Output the [X, Y] coordinate of the center of the cell containing the given text.  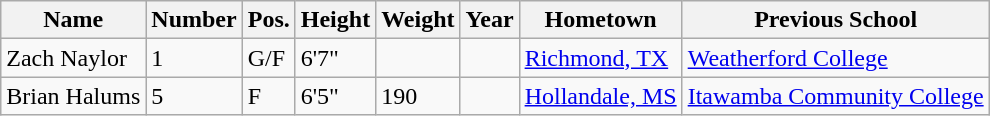
Weight [418, 20]
6'7" [335, 58]
190 [418, 96]
6'5" [335, 96]
1 [194, 58]
Hometown [600, 20]
Previous School [836, 20]
F [268, 96]
Year [490, 20]
Weatherford College [836, 58]
Brian Halums [74, 96]
Name [74, 20]
5 [194, 96]
Number [194, 20]
Height [335, 20]
Pos. [268, 20]
Richmond, TX [600, 58]
G/F [268, 58]
Zach Naylor [74, 58]
Hollandale, MS [600, 96]
Itawamba Community College [836, 96]
